Scan for the cell matching the given text and deliver its (x, y) coordinate at center. 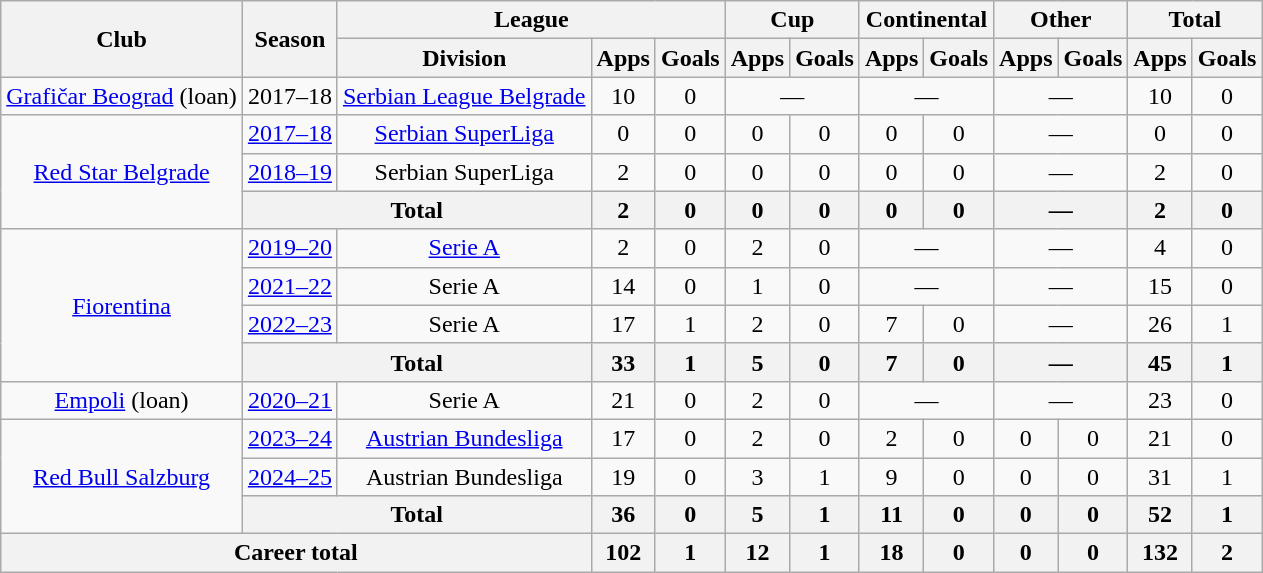
League (531, 20)
11 (891, 515)
2023–24 (290, 438)
2019–20 (290, 248)
2024–25 (290, 477)
2018–19 (290, 172)
2020–21 (290, 400)
Other (1061, 20)
Red Bull Salzburg (122, 476)
Cup (792, 20)
Grafičar Beograd (loan) (122, 96)
Fiorentina (122, 305)
3 (757, 477)
Serbian League Belgrade (464, 96)
2022–23 (290, 324)
19 (623, 477)
33 (623, 362)
23 (1160, 400)
102 (623, 553)
15 (1160, 286)
36 (623, 515)
26 (1160, 324)
45 (1160, 362)
Division (464, 58)
Empoli (loan) (122, 400)
Season (290, 39)
Club (122, 39)
4 (1160, 248)
132 (1160, 553)
Red Star Belgrade (122, 172)
2021–22 (290, 286)
12 (757, 553)
52 (1160, 515)
31 (1160, 477)
18 (891, 553)
Continental (926, 20)
Career total (296, 553)
14 (623, 286)
9 (891, 477)
